Output the [x, y] coordinate of the center of the cell containing the given text.  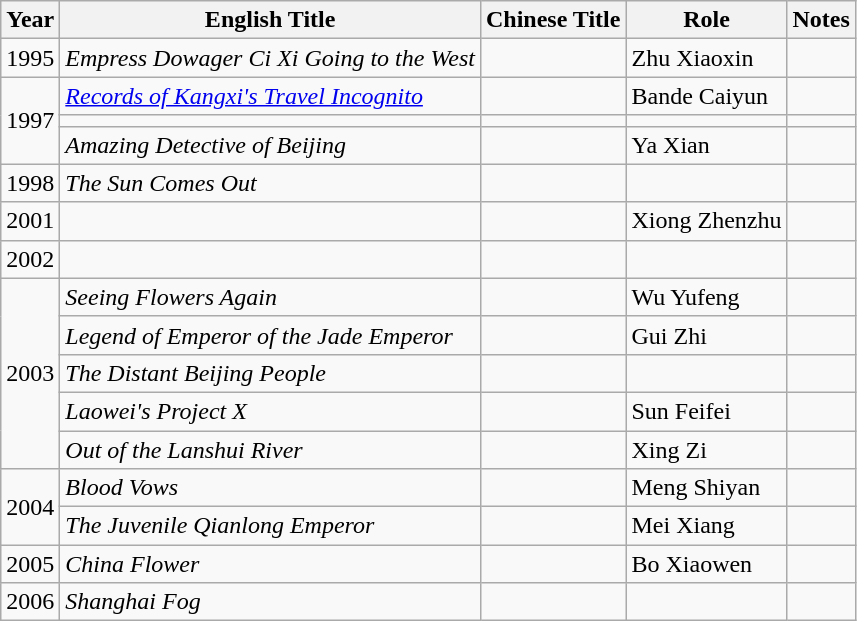
Sun Feifei [706, 411]
Chinese Title [553, 20]
Meng Shiyan [706, 488]
Blood Vows [270, 488]
Bo Xiaowen [706, 564]
2005 [30, 564]
Mei Xiang [706, 526]
2003 [30, 373]
Amazing Detective of Beijing [270, 145]
The Sun Comes Out [270, 183]
1997 [30, 120]
Legend of Emperor of the Jade Emperor [270, 335]
Year [30, 20]
2006 [30, 602]
Gui Zhi [706, 335]
1998 [30, 183]
Records of Kangxi's Travel Incognito [270, 96]
Bande Caiyun [706, 96]
Out of the Lanshui River [270, 449]
Xiong Zhenzhu [706, 221]
Laowei's Project X [270, 411]
2001 [30, 221]
China Flower [270, 564]
Wu Yufeng [706, 297]
Seeing Flowers Again [270, 297]
2002 [30, 259]
Empress Dowager Ci Xi Going to the West [270, 58]
1995 [30, 58]
The Juvenile Qianlong Emperor [270, 526]
Role [706, 20]
Shanghai Fog [270, 602]
2004 [30, 507]
Xing Zi [706, 449]
Zhu Xiaoxin [706, 58]
Notes [821, 20]
The Distant Beijing People [270, 373]
Ya Xian [706, 145]
English Title [270, 20]
